Output the [X, Y] coordinate of the center of the cell containing the given text.  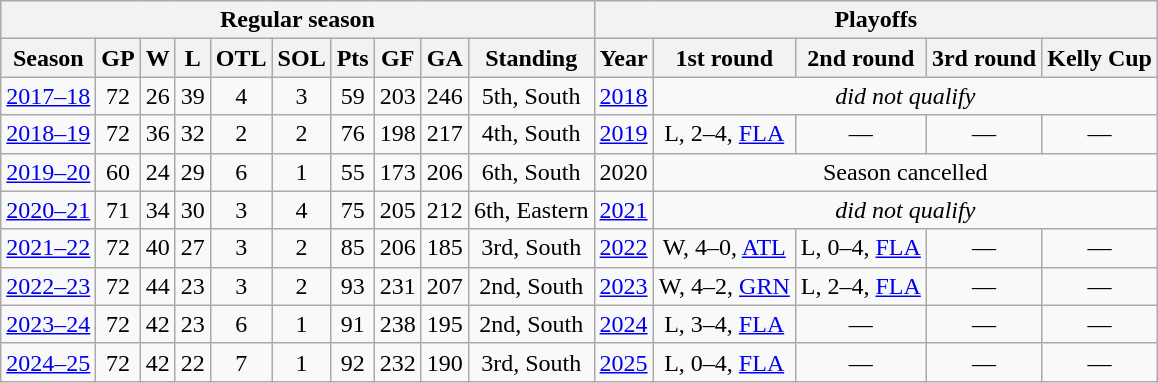
30 [192, 210]
173 [398, 172]
40 [158, 248]
2020–21 [48, 210]
2024 [624, 324]
22 [192, 362]
203 [398, 96]
91 [352, 324]
2nd round [860, 58]
2023–24 [48, 324]
2018–19 [48, 134]
93 [352, 286]
3rd round [984, 58]
GA [444, 58]
75 [352, 210]
55 [352, 172]
212 [444, 210]
36 [158, 134]
2017–18 [48, 96]
26 [158, 96]
L, 3–4, FLA [724, 324]
Season [48, 58]
238 [398, 324]
2024–25 [48, 362]
L [192, 58]
W [158, 58]
60 [118, 172]
32 [192, 134]
190 [444, 362]
76 [352, 134]
2022 [624, 248]
W, 4–0, ATL [724, 248]
29 [192, 172]
59 [352, 96]
2020 [624, 172]
W, 4–2, GRN [724, 286]
2018 [624, 96]
71 [118, 210]
2019 [624, 134]
Regular season [298, 20]
GP [118, 58]
Kelly Cup [1100, 58]
217 [444, 134]
205 [398, 210]
Pts [352, 58]
2019–20 [48, 172]
6th, South [531, 172]
231 [398, 286]
34 [158, 210]
246 [444, 96]
6th, Eastern [531, 210]
24 [158, 172]
2023 [624, 286]
85 [352, 248]
Year [624, 58]
2025 [624, 362]
Standing [531, 58]
1st round [724, 58]
185 [444, 248]
198 [398, 134]
Playoffs [876, 20]
207 [444, 286]
GF [398, 58]
195 [444, 324]
4th, South [531, 134]
SOL [302, 58]
Season cancelled [905, 172]
7 [241, 362]
27 [192, 248]
5th, South [531, 96]
OTL [241, 58]
2021 [624, 210]
232 [398, 362]
2022–23 [48, 286]
39 [192, 96]
2021–22 [48, 248]
44 [158, 286]
92 [352, 362]
